Search for the cell housing the specified text and yield its (X, Y) center coordinate. 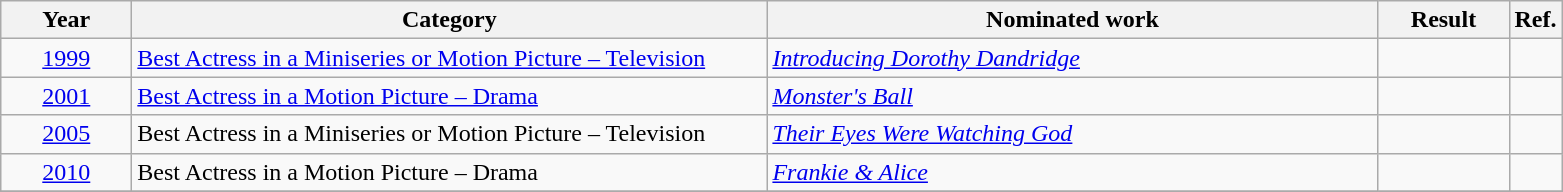
Frankie & Alice (1072, 172)
2001 (66, 96)
Ref. (1536, 20)
Their Eyes Were Watching God (1072, 134)
Category (450, 20)
Year (66, 20)
Introducing Dorothy Dandridge (1072, 58)
Result (1444, 20)
1999 (66, 58)
2005 (66, 134)
Monster's Ball (1072, 96)
Nominated work (1072, 20)
2010 (66, 172)
